Determine the [X, Y] coordinate at the center of the cell enclosing the given text.  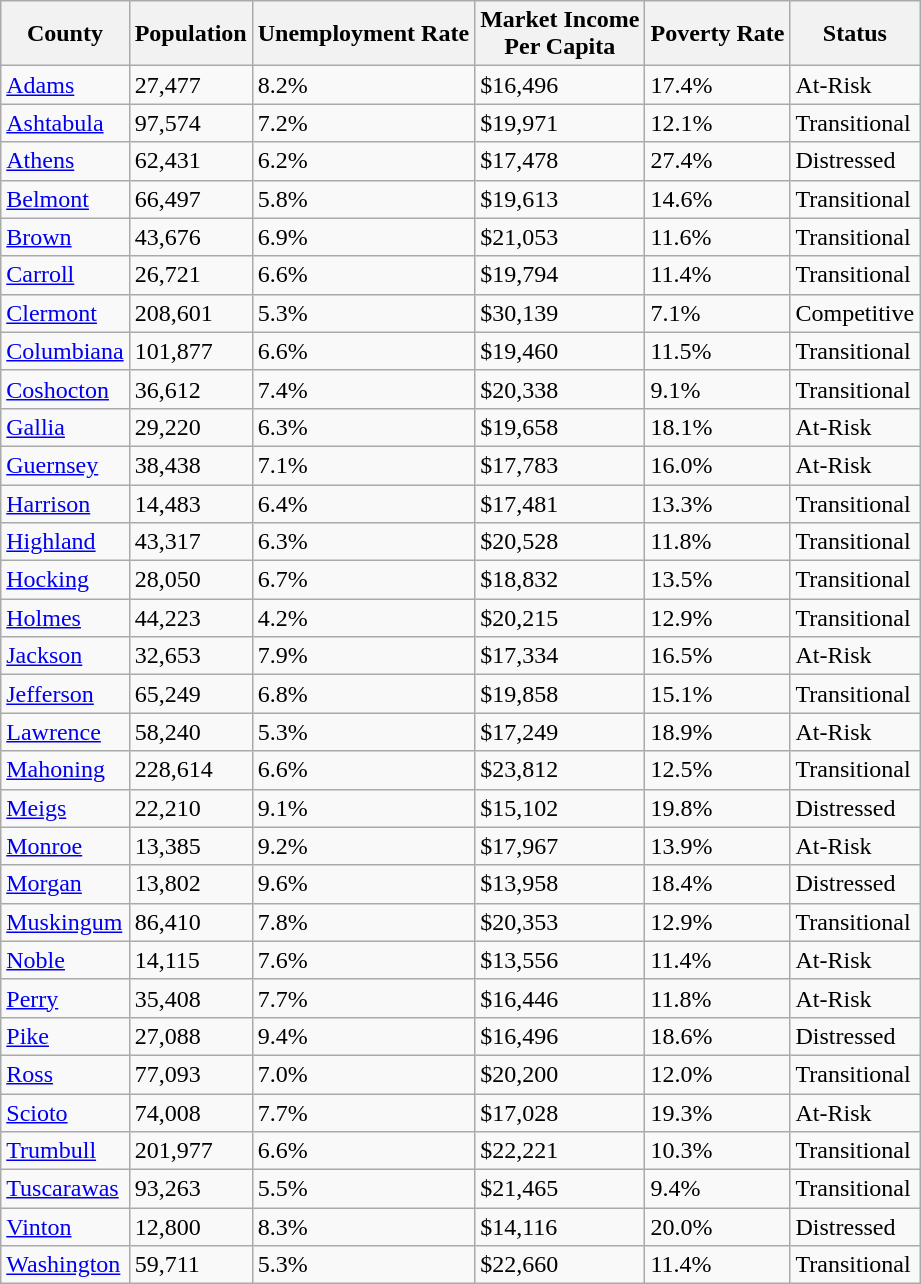
16.0% [718, 465]
Muskingum [65, 922]
19.8% [718, 808]
Highland [65, 542]
35,408 [190, 998]
32,653 [190, 656]
12,800 [190, 1227]
$17,481 [560, 503]
27,477 [190, 85]
Jefferson [65, 694]
Trumbull [65, 1151]
$19,613 [560, 199]
74,008 [190, 1113]
Mahoning [65, 770]
Ross [65, 1074]
6.9% [363, 237]
14.6% [718, 199]
Market Income Per Capita [560, 34]
Perry [65, 998]
28,050 [190, 580]
County [65, 34]
18.6% [718, 1036]
$21,053 [560, 237]
Gallia [65, 427]
17.4% [718, 85]
13.9% [718, 846]
8.2% [363, 85]
7.6% [363, 960]
59,711 [190, 1265]
Monroe [65, 846]
86,410 [190, 922]
Lawrence [65, 732]
$17,334 [560, 656]
Unemployment Rate [363, 34]
22,210 [190, 808]
43,676 [190, 237]
6.4% [363, 503]
Scioto [65, 1113]
13.5% [718, 580]
27,088 [190, 1036]
$17,783 [560, 465]
208,601 [190, 313]
$22,221 [560, 1151]
Guernsey [65, 465]
Jackson [65, 656]
18.9% [718, 732]
12.5% [718, 770]
$20,338 [560, 389]
7.0% [363, 1074]
7.8% [363, 922]
27.4% [718, 161]
Status [855, 34]
Ashtabula [65, 123]
Morgan [65, 884]
Athens [65, 161]
$19,460 [560, 351]
$30,139 [560, 313]
$23,812 [560, 770]
10.3% [718, 1151]
$13,556 [560, 960]
14,115 [190, 960]
Noble [65, 960]
16.5% [718, 656]
18.1% [718, 427]
Brown [65, 237]
97,574 [190, 123]
7.2% [363, 123]
12.1% [718, 123]
14,483 [190, 503]
201,977 [190, 1151]
Meigs [65, 808]
20.0% [718, 1227]
$19,658 [560, 427]
13,385 [190, 846]
$21,465 [560, 1189]
66,497 [190, 199]
$20,353 [560, 922]
11.6% [718, 237]
Pike [65, 1036]
6.2% [363, 161]
7.9% [363, 656]
$22,660 [560, 1265]
19.3% [718, 1113]
Carroll [65, 275]
12.0% [718, 1074]
13.3% [718, 503]
Tuscarawas [65, 1189]
8.3% [363, 1227]
228,614 [190, 770]
29,220 [190, 427]
6.7% [363, 580]
9.6% [363, 884]
$20,215 [560, 618]
$20,528 [560, 542]
62,431 [190, 161]
Harrison [65, 503]
7.4% [363, 389]
$14,116 [560, 1227]
$17,249 [560, 732]
Population [190, 34]
$18,832 [560, 580]
$19,794 [560, 275]
$16,446 [560, 998]
Holmes [65, 618]
77,093 [190, 1074]
18.4% [718, 884]
$19,858 [560, 694]
43,317 [190, 542]
65,249 [190, 694]
$13,958 [560, 884]
Adams [65, 85]
Columbiana [65, 351]
6.8% [363, 694]
5.5% [363, 1189]
101,877 [190, 351]
Washington [65, 1265]
$17,478 [560, 161]
$15,102 [560, 808]
93,263 [190, 1189]
4.2% [363, 618]
13,802 [190, 884]
Competitive [855, 313]
11.5% [718, 351]
$17,967 [560, 846]
58,240 [190, 732]
36,612 [190, 389]
$17,028 [560, 1113]
26,721 [190, 275]
44,223 [190, 618]
9.2% [363, 846]
5.8% [363, 199]
Vinton [65, 1227]
38,438 [190, 465]
Belmont [65, 199]
Poverty Rate [718, 34]
$20,200 [560, 1074]
Coshocton [65, 389]
Clermont [65, 313]
Hocking [65, 580]
15.1% [718, 694]
$19,971 [560, 123]
